Locate the cell with the specified text and output its (x, y) center coordinate. 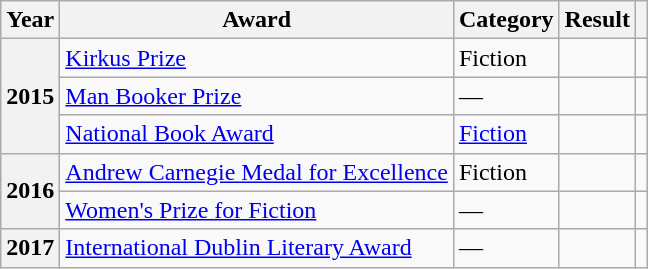
Andrew Carnegie Medal for Excellence (257, 172)
National Book Award (257, 134)
Category (506, 20)
2016 (30, 191)
Women's Prize for Fiction (257, 210)
Kirkus Prize (257, 58)
2015 (30, 96)
Result (597, 20)
Man Booker Prize (257, 96)
2017 (30, 248)
Year (30, 20)
International Dublin Literary Award (257, 248)
Award (257, 20)
